Capture the cell that displays the provided text and extract its [x, y] central coordinate. 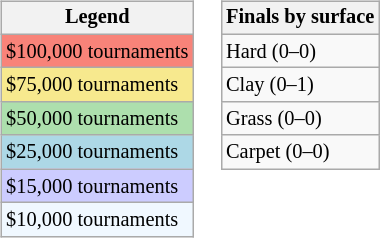
Finals by surface [300, 18]
$50,000 tournaments [97, 119]
$75,000 tournaments [97, 85]
$25,000 tournaments [97, 152]
Legend [97, 18]
Hard (0–0) [300, 51]
$15,000 tournaments [97, 186]
$10,000 tournaments [97, 220]
Grass (0–0) [300, 119]
Carpet (0–0) [300, 152]
$100,000 tournaments [97, 51]
Clay (0–1) [300, 85]
